Capture the cell that displays the provided text and extract its [X, Y] central coordinate. 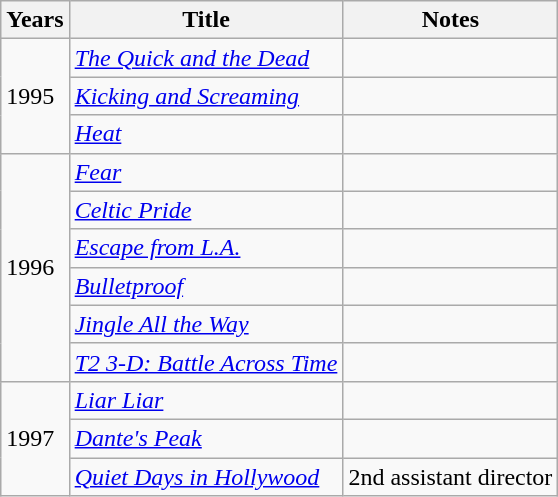
Notes [450, 20]
Years [35, 20]
Fear [206, 172]
Bulletproof [206, 286]
1996 [35, 267]
Quiet Days in Hollywood [206, 477]
Jingle All the Way [206, 324]
2nd assistant director [450, 477]
Celtic Pride [206, 210]
Dante's Peak [206, 438]
Liar Liar [206, 400]
T2 3-D: Battle Across Time [206, 362]
The Quick and the Dead [206, 58]
Escape from L.A. [206, 248]
Heat [206, 134]
Title [206, 20]
Kicking and Screaming [206, 96]
1995 [35, 96]
1997 [35, 438]
